Find where the given text appears and provide that cell's center as (x, y) coordinate. 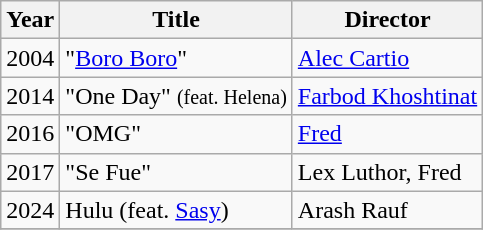
2004 (30, 58)
Year (30, 20)
2024 (30, 210)
2016 (30, 134)
Alec Cartio (387, 58)
2014 (30, 96)
"OMG" (176, 134)
Arash Rauf (387, 210)
Director (387, 20)
"One Day" (feat. Helena) (176, 96)
Title (176, 20)
Lex Luthor, Fred (387, 172)
"Boro Boro" (176, 58)
Farbod Khoshtinat (387, 96)
Fred (387, 134)
"Se Fue" (176, 172)
Hulu (feat. Sasy) (176, 210)
2017 (30, 172)
